From the cell containing the given text, extract its center point as (x, y) coordinate. 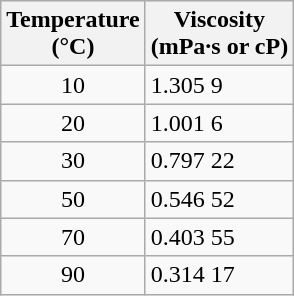
0.546 52 (220, 199)
50 (73, 199)
30 (73, 161)
10 (73, 85)
90 (73, 275)
0.797 22 (220, 161)
1.001 6 (220, 123)
0.314 17 (220, 275)
1.305 9 (220, 85)
Viscosity(mPa·s or cP) (220, 34)
20 (73, 123)
70 (73, 237)
0.403 55 (220, 237)
Temperature(°C) (73, 34)
